Scan for the cell matching the given text and deliver its (x, y) coordinate at center. 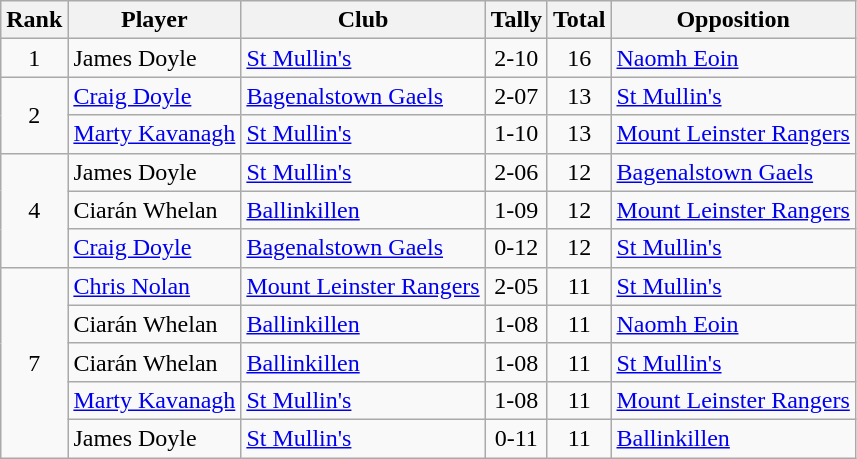
0-12 (516, 248)
Player (154, 20)
2-05 (516, 286)
1-09 (516, 210)
2-07 (516, 96)
Opposition (733, 20)
Chris Nolan (154, 286)
Tally (516, 20)
Total (579, 20)
4 (34, 210)
1 (34, 58)
0-11 (516, 438)
Club (363, 20)
Rank (34, 20)
16 (579, 58)
1-10 (516, 134)
2 (34, 115)
2-06 (516, 172)
2-10 (516, 58)
7 (34, 362)
